Pinpoint the cell where the given text exists, returning its [X, Y] midpoint coordinate. 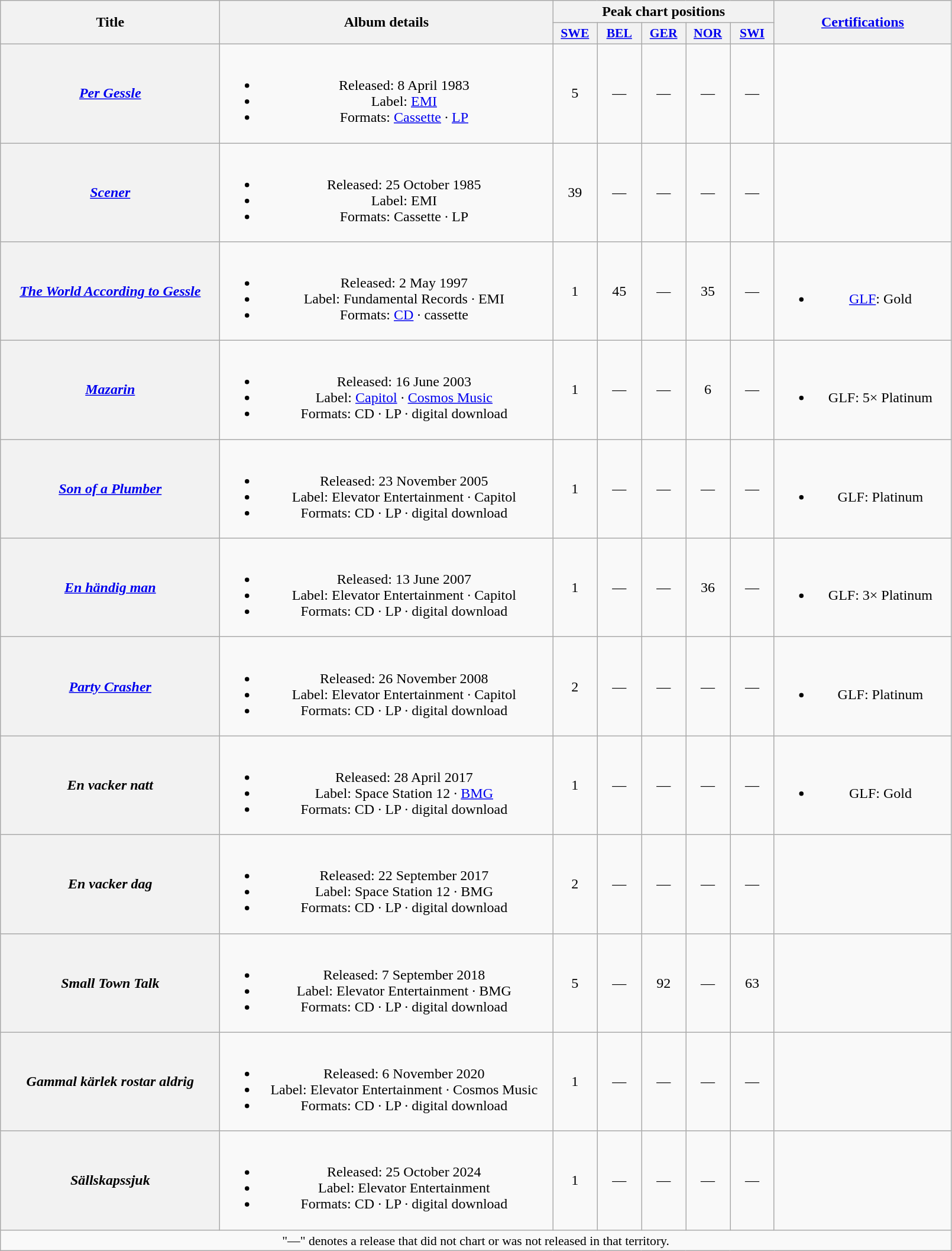
SWE [575, 34]
Scener [110, 193]
45 [620, 291]
GER [663, 34]
Released: 13 June 2007Label: Elevator Entertainment · CapitolFormats: CD · LP · digital download [387, 588]
Released: 23 November 2005Label: Elevator Entertainment · CapitolFormats: CD · LP · digital download [387, 489]
63 [752, 983]
NOR [708, 34]
Sällskapssjuk [110, 1181]
Released: 28 April 2017Label: Space Station 12 · BMGFormats: CD · LP · digital download [387, 785]
Released: 2 May 1997Label: Fundamental Records · EMIFormats: CD · cassette [387, 291]
En vacker natt [110, 785]
SWI [752, 34]
Released: 7 September 2018Label: Elevator Entertainment · BMGFormats: CD · LP · digital download [387, 983]
Released: 6 November 2020Label: Elevator Entertainment · Cosmos MusicFormats: CD · LP · digital download [387, 1081]
36 [708, 588]
39 [575, 193]
GLF: 3× Platinum [862, 588]
"—" denotes a release that did not chart or was not released in that territory. [476, 1240]
Title [110, 22]
Gammal kärlek rostar aldrig [110, 1081]
35 [708, 291]
Released: 8 April 1983Label: EMIFormats: Cassette · LP [387, 93]
6 [708, 390]
Small Town Talk [110, 983]
BEL [620, 34]
Son of a Plumber [110, 489]
Released: 25 October 1985Label: EMIFormats: Cassette · LP [387, 193]
Mazarin [110, 390]
GLF: 5× Platinum [862, 390]
Released: 22 September 2017Label: Space Station 12 · BMGFormats: CD · LP · digital download [387, 884]
En händig man [110, 588]
En vacker dag [110, 884]
Party Crasher [110, 686]
Certifications [862, 22]
Released: 16 June 2003Label: Capitol · Cosmos MusicFormats: CD · LP · digital download [387, 390]
Album details [387, 22]
92 [663, 983]
Per Gessle [110, 93]
Released: 25 October 2024Label: Elevator EntertainmentFormats: CD · LP · digital download [387, 1181]
Peak chart positions [663, 12]
The World According to Gessle [110, 291]
Released: 26 November 2008Label: Elevator Entertainment · CapitolFormats: CD · LP · digital download [387, 686]
